Extract the [x, y] coordinate from the center of the cell holding the provided text.  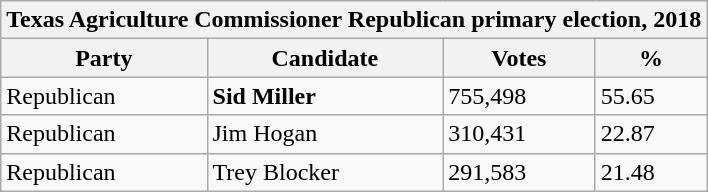
Votes [520, 58]
755,498 [520, 96]
Sid Miller [325, 96]
21.48 [651, 172]
291,583 [520, 172]
Party [104, 58]
% [651, 58]
22.87 [651, 134]
Candidate [325, 58]
Texas Agriculture Commissioner Republican primary election, 2018 [354, 20]
55.65 [651, 96]
Jim Hogan [325, 134]
310,431 [520, 134]
Trey Blocker [325, 172]
